For the text-containing cell, return its midpoint in [X, Y] coordinate format. 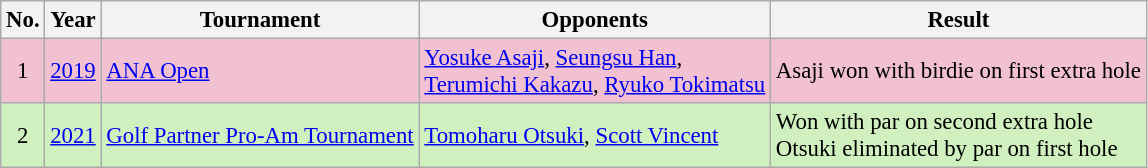
2 [23, 136]
Asaji won with birdie on first extra hole [959, 72]
2019 [73, 72]
ANA Open [260, 72]
Opponents [595, 20]
No. [23, 20]
Golf Partner Pro-Am Tournament [260, 136]
Won with par on second extra holeOtsuki eliminated by par on first hole [959, 136]
2021 [73, 136]
Year [73, 20]
Tournament [260, 20]
Yosuke Asaji, Seungsu Han, Terumichi Kakazu, Ryuko Tokimatsu [595, 72]
Tomoharu Otsuki, Scott Vincent [595, 136]
Result [959, 20]
1 [23, 72]
